Determine the (x, y) coordinate at the center of the cell enclosing the given text.  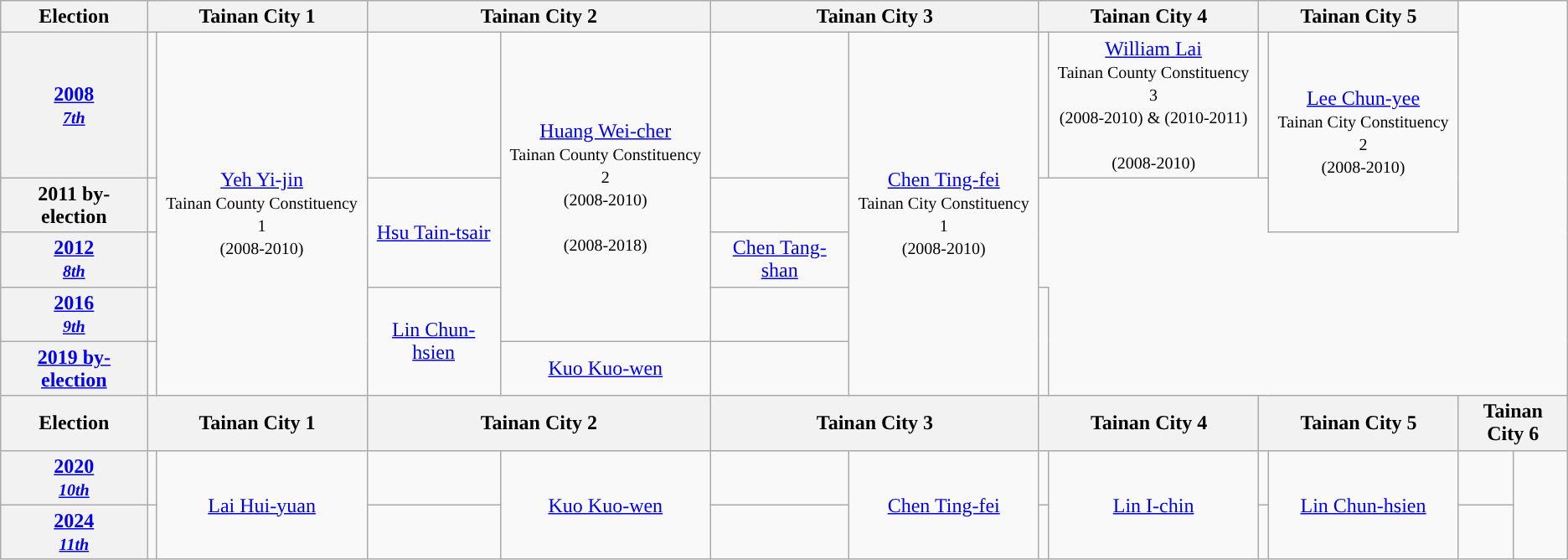
Lin I-chin (1153, 505)
William LaiTainan County Constituency 3(2008-2010) & (2010-2011)(2008-2010) (1153, 106)
Lai Hui-yuan (261, 505)
202010th (74, 478)
Chen Tang-shan (779, 260)
Tainan City 6 (1513, 423)
Yeh Yi-jinTainan County Constituency 1(2008-2010) (261, 215)
20128th (74, 260)
Lee Chun-yeeTainan City Constituency 2(2008-2010) (1364, 132)
20087th (74, 106)
Huang Wei-cherTainan County Constituency 2(2008-2010)(2008-2018) (605, 187)
Chen Ting-feiTainan City Constituency 1(2008-2010) (943, 215)
20169th (74, 314)
2011 by-election (74, 205)
Hsu Tain-tsair (434, 232)
Chen Ting-fei (943, 505)
2019 by-election (74, 369)
202411th (74, 531)
